Determine the (X, Y) coordinate at the center of the cell enclosing the given text.  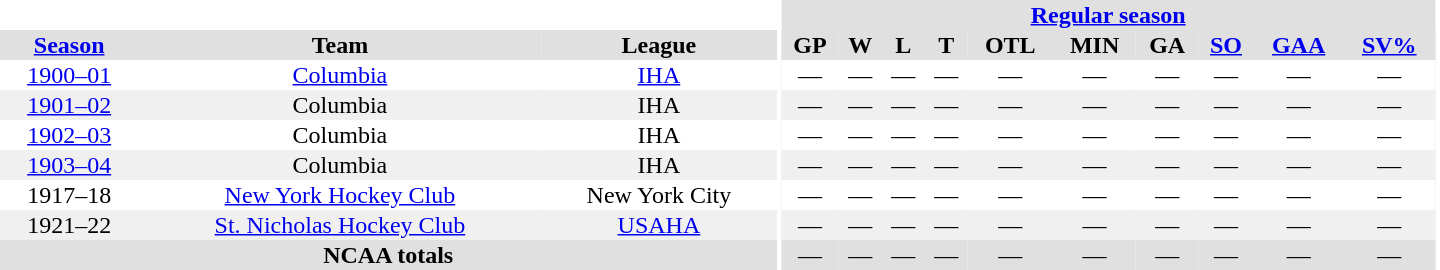
USAHA (660, 225)
W (860, 45)
SO (1226, 45)
SV% (1389, 45)
1903–04 (69, 165)
Team (340, 45)
Regular season (1108, 15)
Season (69, 45)
OTL (1010, 45)
New York City (660, 195)
MIN (1094, 45)
New York Hockey Club (340, 195)
1900–01 (69, 75)
L (904, 45)
GP (810, 45)
GAA (1299, 45)
T (946, 45)
St. Nicholas Hockey Club (340, 225)
1902–03 (69, 135)
League (660, 45)
1901–02 (69, 105)
NCAA totals (388, 255)
1917–18 (69, 195)
GA (1167, 45)
1921–22 (69, 225)
